Return the (x, y) coordinate for the center point of the cell that contains the specified text.  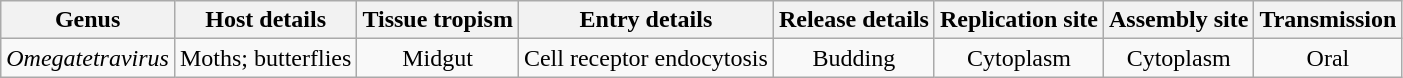
Omegatetravirus (88, 58)
Midgut (438, 58)
Cell receptor endocytosis (646, 58)
Tissue tropism (438, 20)
Release details (854, 20)
Host details (265, 20)
Assembly site (1179, 20)
Transmission (1328, 20)
Replication site (1018, 20)
Moths; butterflies (265, 58)
Genus (88, 20)
Budding (854, 58)
Oral (1328, 58)
Entry details (646, 20)
